Locate the cell with the specified text and output its [X, Y] center coordinate. 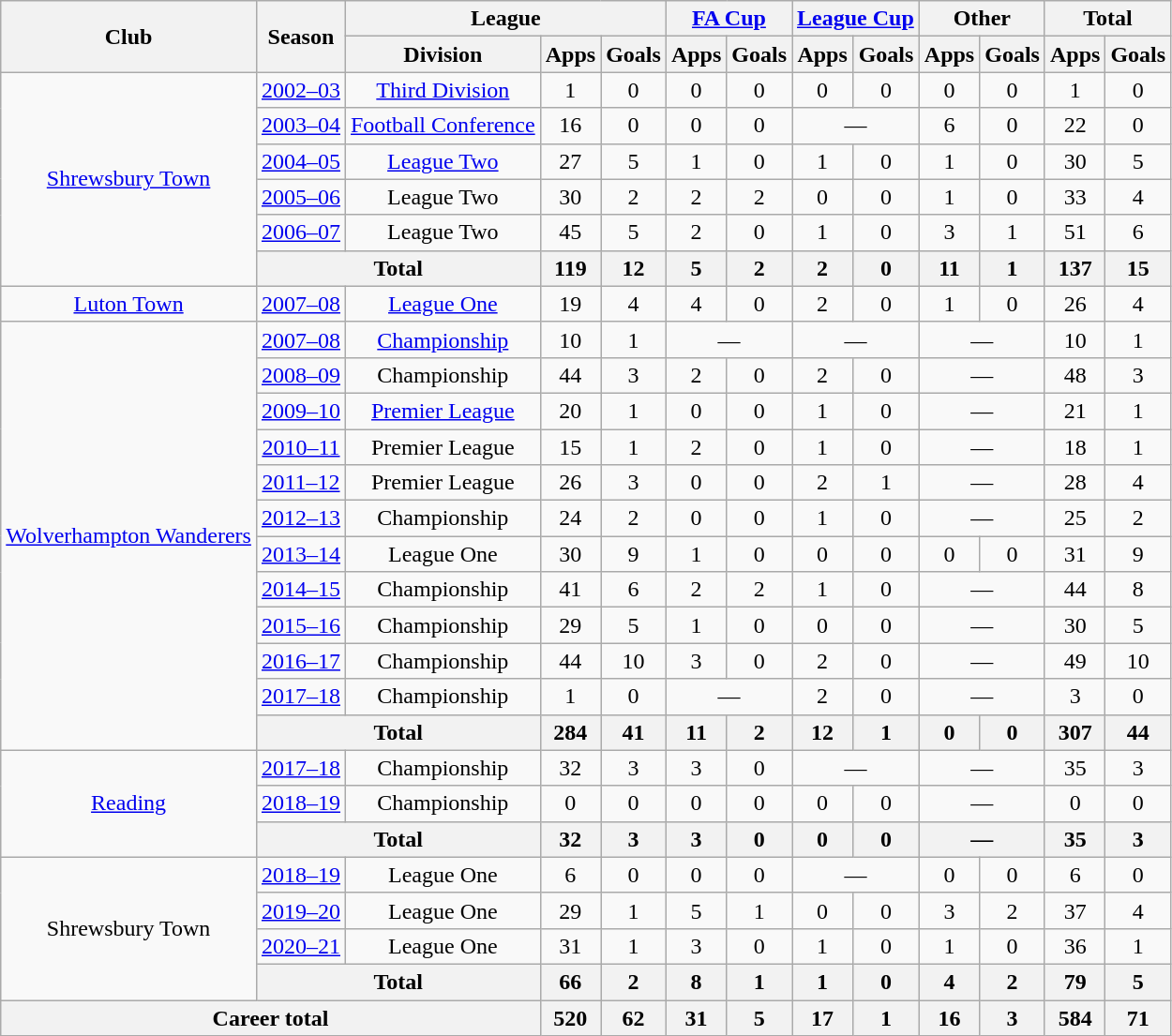
2011–12 [300, 483]
Luton Town [129, 304]
71 [1138, 1017]
48 [1074, 375]
2006–07 [300, 233]
51 [1074, 233]
21 [1074, 411]
19 [570, 304]
Reading [129, 803]
2012–13 [300, 518]
FA Cup [729, 19]
2002–03 [300, 90]
25 [1074, 518]
2015–16 [300, 625]
137 [1074, 268]
2008–09 [300, 375]
49 [1074, 661]
17 [823, 1017]
2003–04 [300, 126]
2020–21 [300, 946]
18 [1074, 447]
2009–10 [300, 411]
2014–15 [300, 590]
2005–06 [300, 197]
24 [570, 518]
284 [570, 732]
45 [570, 233]
2019–20 [300, 910]
20 [570, 411]
League Cup [856, 19]
2010–11 [300, 447]
37 [1074, 910]
Career total [270, 1017]
119 [570, 268]
Football Conference [443, 126]
Third Division [443, 90]
Division [443, 54]
66 [570, 982]
Season [300, 37]
27 [570, 161]
79 [1074, 982]
2004–05 [300, 161]
Wolverhampton Wanderers [129, 536]
520 [570, 1017]
Club [129, 37]
22 [1074, 126]
Other [982, 19]
33 [1074, 197]
28 [1074, 483]
584 [1074, 1017]
307 [1074, 732]
2013–14 [300, 554]
36 [1074, 946]
2016–17 [300, 661]
62 [634, 1017]
League [505, 19]
